From the cell containing the given text, extract its center point as [x, y] coordinate. 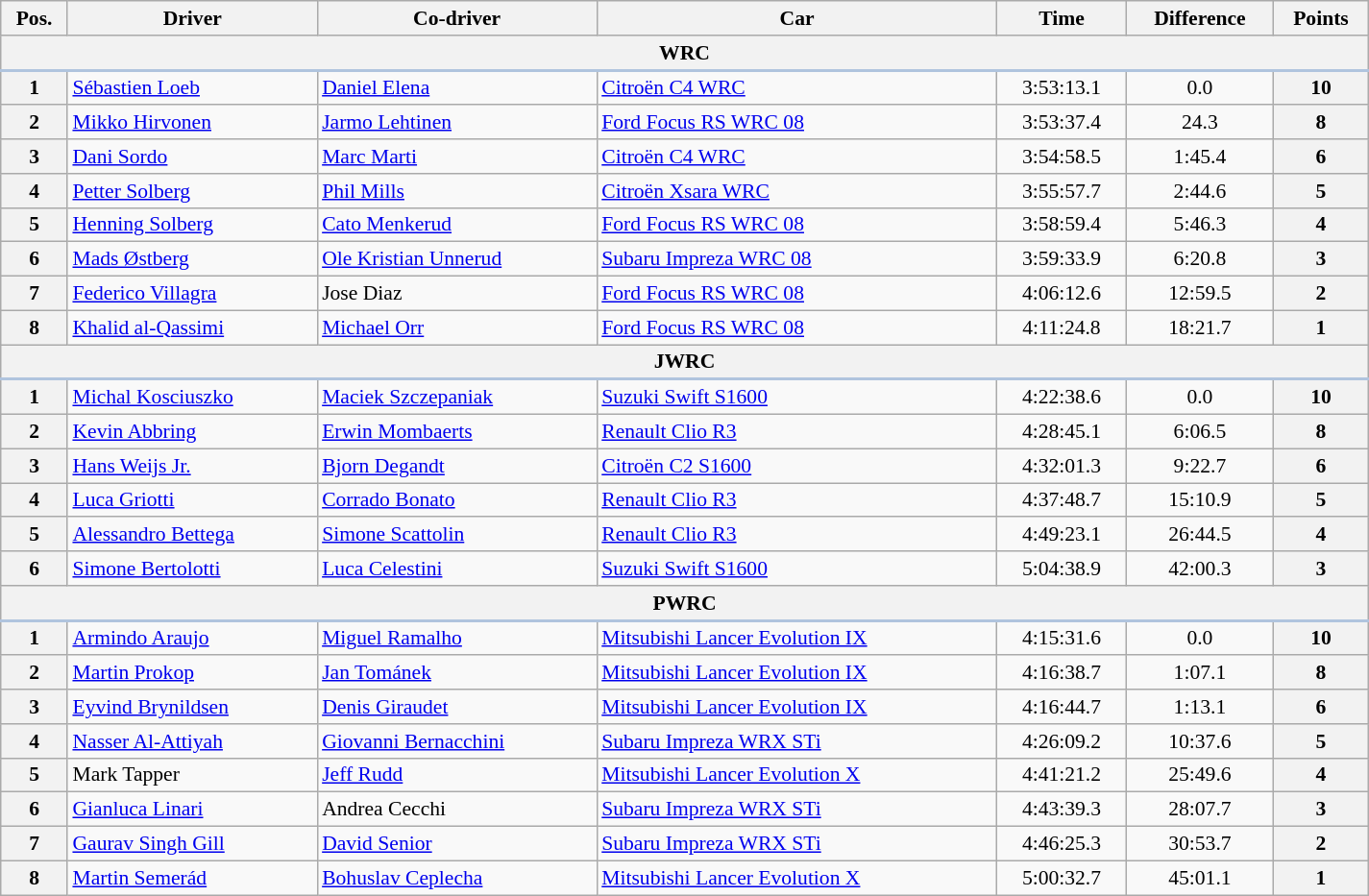
6:06.5 [1200, 432]
Petter Solberg [192, 191]
Nasser Al-Attiyah [192, 741]
4:28:45.1 [1062, 432]
Phil Mills [457, 191]
5:46.3 [1200, 225]
3:59:33.9 [1062, 259]
Jeff Rudd [457, 775]
Luca Celestini [457, 569]
Difference [1200, 18]
12:59.5 [1200, 294]
Driver [192, 18]
4:49:23.1 [1062, 535]
Mads Østberg [192, 259]
Dani Sordo [192, 157]
18:21.7 [1200, 327]
Daniel Elena [457, 87]
Miguel Ramalho [457, 638]
Andrea Cecchi [457, 810]
Points [1322, 18]
42:00.3 [1200, 569]
4:32:01.3 [1062, 466]
25:49.6 [1200, 775]
Denis Giraudet [457, 707]
Gaurav Singh Gill [192, 844]
Time [1062, 18]
4:11:24.8 [1062, 327]
Maciek Szczepaniak [457, 397]
Federico Villagra [192, 294]
10:37.6 [1200, 741]
Simone Scattolin [457, 535]
Kevin Abbring [192, 432]
Co-driver [457, 18]
Jose Diaz [457, 294]
4:16:44.7 [1062, 707]
Hans Weijs Jr. [192, 466]
Simone Bertolotti [192, 569]
4:43:39.3 [1062, 810]
PWRC [685, 603]
3:53:37.4 [1062, 123]
24.3 [1200, 123]
Luca Griotti [192, 500]
15:10.9 [1200, 500]
28:07.7 [1200, 810]
4:15:31.6 [1062, 638]
3:54:58.5 [1062, 157]
Citroën Xsara WRC [797, 191]
4:22:38.6 [1062, 397]
Michael Orr [457, 327]
JWRC [685, 362]
Car [797, 18]
Marc Marti [457, 157]
Corrado Bonato [457, 500]
4:06:12.6 [1062, 294]
4:16:38.7 [1062, 673]
30:53.7 [1200, 844]
Gianluca Linari [192, 810]
1:45.4 [1200, 157]
Alessandro Bettega [192, 535]
Michal Kosciuszko [192, 397]
3:53:13.1 [1062, 87]
Bjorn Degandt [457, 466]
David Senior [457, 844]
4:46:25.3 [1062, 844]
Giovanni Bernacchini [457, 741]
5:00:32.7 [1062, 878]
WRC [685, 53]
2:44.6 [1200, 191]
Citroën C2 S1600 [797, 466]
Martin Prokop [192, 673]
Mikko Hirvonen [192, 123]
Martin Semerád [192, 878]
Bohuslav Ceplecha [457, 878]
1:13.1 [1200, 707]
9:22.7 [1200, 466]
Henning Solberg [192, 225]
Ole Kristian Unnerud [457, 259]
Subaru Impreza WRC 08 [797, 259]
Pos. [35, 18]
45:01.1 [1200, 878]
Sébastien Loeb [192, 87]
Cato Menkerud [457, 225]
26:44.5 [1200, 535]
3:55:57.7 [1062, 191]
1:07.1 [1200, 673]
3:58:59.4 [1062, 225]
4:26:09.2 [1062, 741]
Mark Tapper [192, 775]
5:04:38.9 [1062, 569]
6:20.8 [1200, 259]
Jan Tománek [457, 673]
Khalid al-Qassimi [192, 327]
4:41:21.2 [1062, 775]
Jarmo Lehtinen [457, 123]
Eyvind Brynildsen [192, 707]
4:37:48.7 [1062, 500]
Armindo Araujo [192, 638]
Erwin Mombaerts [457, 432]
